Search for the cell housing the specified text and yield its [X, Y] center coordinate. 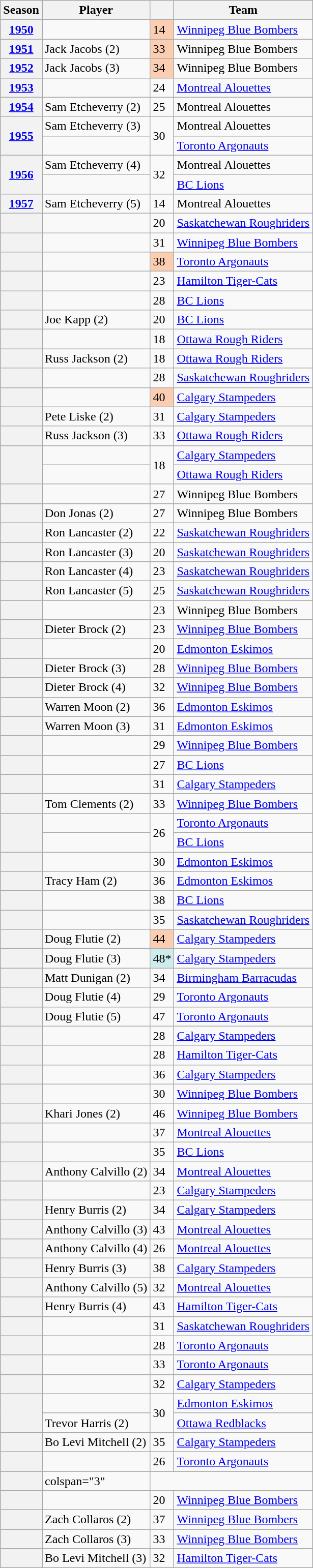
Joe Kapp (2) [96, 320]
Tracy Ham (2) [96, 881]
Bo Levi Mitchell (3) [96, 1558]
1952 [21, 68]
Doug Flutie (5) [96, 1016]
Dieter Brock (2) [96, 629]
Sam Etcheverry (4) [96, 165]
Tom Clements (2) [96, 803]
Pete Liske (2) [96, 416]
Ron Lancaster (2) [96, 532]
colspan="3" [96, 1481]
Anthony Calvillo (3) [96, 1229]
22 [162, 532]
Russ Jackson (3) [96, 436]
44 [162, 939]
Anthony Calvillo (2) [96, 1171]
Henry Burris (4) [96, 1307]
Don Jonas (2) [96, 513]
Ron Lancaster (4) [96, 571]
Sam Etcheverry (3) [96, 126]
Henry Burris (3) [96, 1268]
Matt Dunigan (2) [96, 978]
48* [162, 958]
Warren Moon (2) [96, 707]
Team [243, 10]
Dieter Brock (4) [96, 687]
1951 [21, 49]
Anthony Calvillo (4) [96, 1249]
Zach Collaros (3) [96, 1539]
46 [162, 1113]
Bo Levi Mitchell (2) [96, 1442]
40 [162, 397]
1950 [21, 29]
Doug Flutie (4) [96, 997]
1954 [21, 107]
1957 [21, 203]
Sam Etcheverry (5) [96, 203]
1956 [21, 174]
Season [21, 10]
Jack Jacobs (3) [96, 68]
1955 [21, 136]
Ottawa Redblacks [243, 1423]
Henry Burris (2) [96, 1210]
1953 [21, 87]
Doug Flutie (3) [96, 958]
Khari Jones (2) [96, 1113]
Player [96, 10]
Ron Lancaster (3) [96, 552]
47 [162, 1016]
Sam Etcheverry (2) [96, 107]
Birmingham Barracudas [243, 978]
Dieter Brock (3) [96, 668]
Zach Collaros (2) [96, 1520]
Warren Moon (3) [96, 726]
Doug Flutie (2) [96, 939]
Jack Jacobs (2) [96, 49]
Anthony Calvillo (5) [96, 1287]
Russ Jackson (2) [96, 358]
Ron Lancaster (5) [96, 591]
Trevor Harris (2) [96, 1423]
24 [162, 87]
